Capture the cell that displays the provided text and extract its [X, Y] central coordinate. 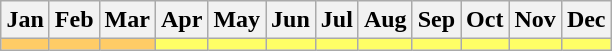
Apr [181, 20]
Feb [74, 20]
Jan [25, 20]
May [237, 20]
Jun [291, 20]
Dec [586, 20]
Mar [127, 20]
Oct [485, 20]
Nov [535, 20]
Sep [436, 20]
Aug [385, 20]
Jul [336, 20]
